Detect which cell encompasses the target text, then output its (x, y) center coordinate. 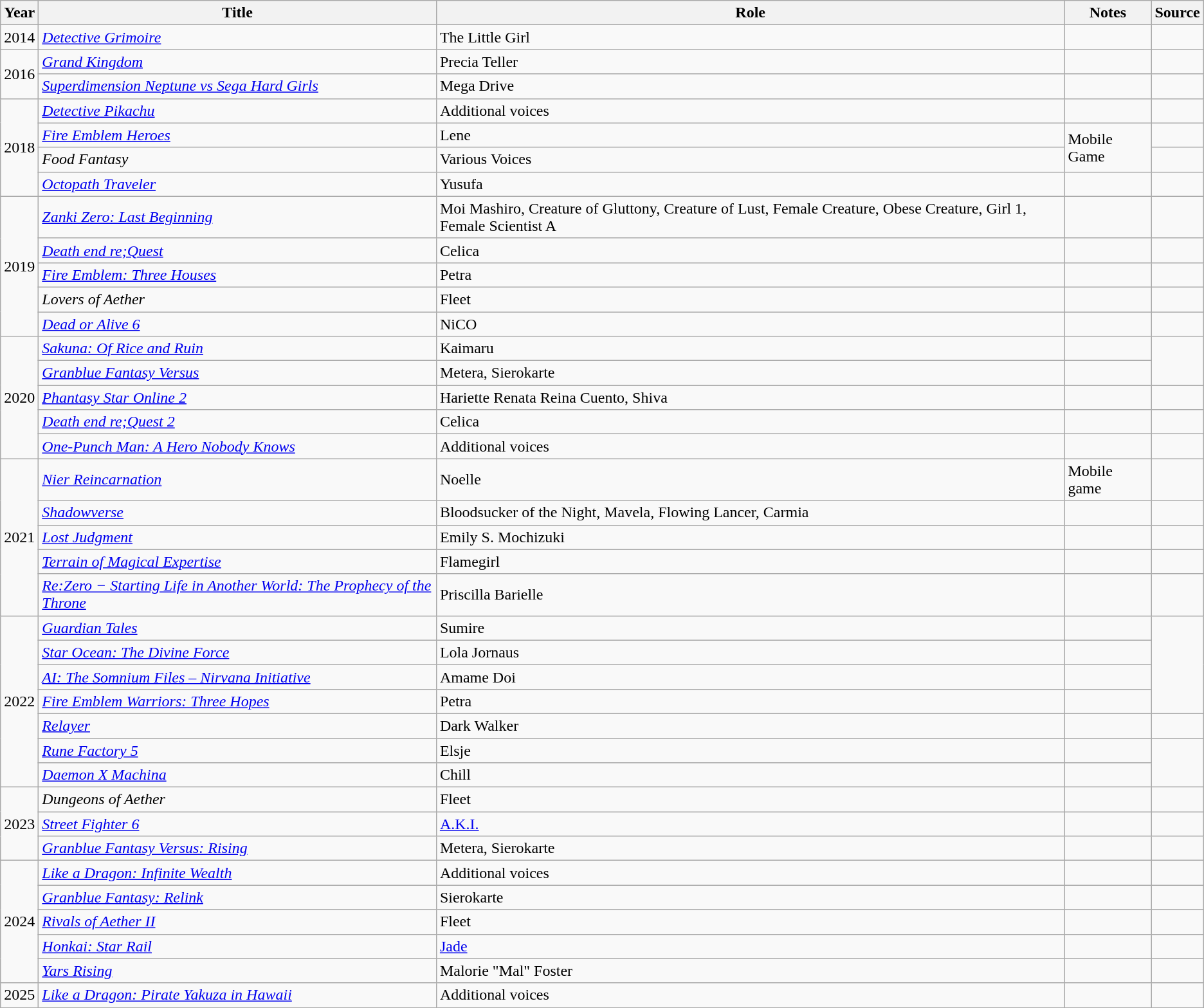
Death end re;Quest 2 (238, 422)
2021 (19, 537)
Granblue Fantasy Versus: Rising (238, 848)
Relayer (238, 726)
One-Punch Man: A Hero Nobody Knows (238, 446)
Amame Doi (750, 677)
Like a Dragon: Infinite Wealth (238, 873)
Food Fantasy (238, 160)
2024 (19, 922)
Street Fighter 6 (238, 824)
Sakuna: Of Rice and Ruin (238, 349)
Mobile game (1108, 480)
Fire Emblem: Three Houses (238, 275)
Hariette Renata Reina Cuento, Shiva (750, 398)
Death end re;Quest (238, 250)
Like a Dragon: Pirate Yakuza in Hawaii (238, 995)
Dead or Alive 6 (238, 324)
Noelle (750, 480)
2016 (19, 74)
Sierokarte (750, 897)
Lost Judgment (238, 537)
2025 (19, 995)
2014 (19, 37)
Fire Emblem Warriors: Three Hopes (238, 701)
Honkai: Star Rail (238, 946)
Daemon X Machina (238, 775)
Fire Emblem Heroes (238, 135)
Rune Factory 5 (238, 751)
Lovers of Aether (238, 299)
Various Voices (750, 160)
Star Ocean: The Divine Force (238, 652)
Role (750, 13)
Yars Rising (238, 971)
Lene (750, 135)
Dungeons of Aether (238, 800)
Lola Jornaus (750, 652)
Shadowverse (238, 513)
Bloodsucker of the Night, Mavela, Flowing Lancer, Carmia (750, 513)
Dark Walker (750, 726)
Priscilla Barielle (750, 594)
Source (1177, 13)
NiCO (750, 324)
2022 (19, 701)
Mega Drive (750, 86)
Year (19, 13)
2018 (19, 147)
Octopath Traveler (238, 184)
Granblue Fantasy: Relink (238, 897)
Guardian Tales (238, 628)
The Little Girl (750, 37)
Grand Kingdom (238, 62)
Superdimension Neptune vs Sega Hard Girls (238, 86)
Nier Reincarnation (238, 480)
AI: The Somnium Files – Nirvana Initiative (238, 677)
Notes (1108, 13)
2023 (19, 824)
Flamegirl (750, 562)
Phantasy Star Online 2 (238, 398)
2020 (19, 398)
Re:Zero − Starting Life in Another World: The Prophecy of the Throne (238, 594)
Mobile Game (1108, 147)
2019 (19, 266)
Granblue Fantasy Versus (238, 373)
Zanki Zero: Last Beginning (238, 217)
Detective Pikachu (238, 111)
Precia Teller (750, 62)
Chill (750, 775)
Elsje (750, 751)
Malorie "Mal" Foster (750, 971)
Sumire (750, 628)
Kaimaru (750, 349)
Title (238, 13)
A.K.I. (750, 824)
Moi Mashiro, Creature of Gluttony, Creature of Lust, Female Creature, Obese Creature, Girl 1, Female Scientist A (750, 217)
Jade (750, 946)
Yusufa (750, 184)
Detective Grimoire (238, 37)
Rivals of Aether II (238, 922)
Emily S. Mochizuki (750, 537)
Terrain of Magical Expertise (238, 562)
